Search for the cell housing the specified text and yield its (x, y) center coordinate. 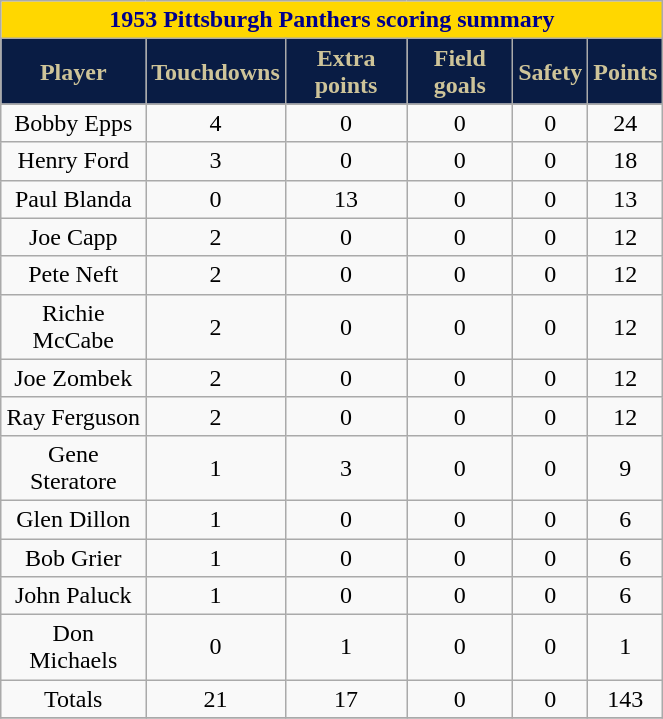
Extra points (346, 72)
John Paluck (74, 596)
17 (346, 699)
143 (626, 699)
9 (626, 468)
1953 Pittsburgh Panthers scoring summary (332, 20)
Richie McCabe (74, 326)
Safety (550, 72)
24 (626, 123)
Player (74, 72)
Touchdowns (216, 72)
Gene Steratore (74, 468)
Totals (74, 699)
Pete Neft (74, 275)
Don Michaels (74, 648)
Bob Grier (74, 557)
Paul Blanda (74, 199)
18 (626, 161)
Glen Dillon (74, 519)
Henry Ford (74, 161)
21 (216, 699)
Joe Capp (74, 237)
Bobby Epps (74, 123)
Field goals (460, 72)
4 (216, 123)
Points (626, 72)
Joe Zombek (74, 378)
Ray Ferguson (74, 416)
